For the text-containing cell, return its midpoint in (X, Y) coordinate format. 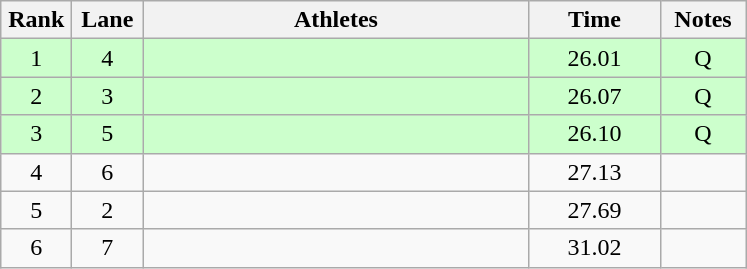
Athletes (336, 20)
Lane (108, 20)
26.07 (594, 96)
Notes (703, 20)
7 (108, 248)
1 (36, 58)
31.02 (594, 248)
27.13 (594, 172)
26.01 (594, 58)
26.10 (594, 134)
27.69 (594, 210)
Time (594, 20)
Rank (36, 20)
